Extract the [x, y] coordinate from the center of the cell holding the provided text.  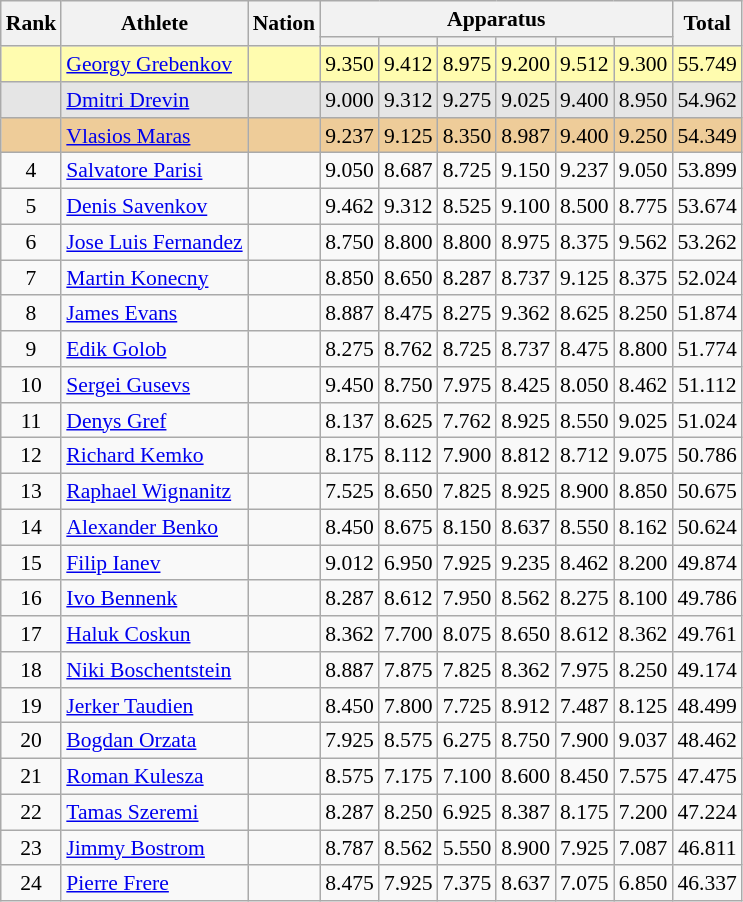
8.137 [350, 421]
Roman Kulesza [154, 777]
54.349 [706, 136]
8.050 [584, 385]
Vlasios Maras [154, 136]
Pierre Frere [154, 884]
21 [32, 777]
8.950 [644, 100]
8.775 [644, 207]
23 [32, 848]
Edik Golob [154, 349]
8.150 [468, 528]
8.762 [408, 349]
8.100 [644, 599]
7.762 [468, 421]
47.224 [706, 813]
15 [32, 563]
49.874 [706, 563]
7 [32, 278]
50.624 [706, 528]
11 [32, 421]
8.125 [644, 706]
7.725 [468, 706]
8.162 [644, 528]
50.675 [706, 492]
9.462 [350, 207]
9.075 [644, 456]
55.749 [706, 64]
7.087 [644, 848]
8.687 [408, 171]
47.475 [706, 777]
49.786 [706, 599]
9.037 [644, 741]
7.800 [408, 706]
7.525 [350, 492]
9.412 [408, 64]
7.200 [644, 813]
8.112 [408, 456]
8.525 [468, 207]
8.812 [526, 456]
Tamas Szeremi [154, 813]
51.112 [706, 385]
51.774 [706, 349]
13 [32, 492]
Haluk Coskun [154, 634]
46.811 [706, 848]
6.950 [408, 563]
7.100 [468, 777]
51.024 [706, 421]
Jerker Taudien [154, 706]
8.387 [526, 813]
16 [32, 599]
8.350 [468, 136]
51.874 [706, 314]
Martin Konecny [154, 278]
9.200 [526, 64]
9.300 [644, 64]
9.562 [644, 243]
6.275 [468, 741]
46.337 [706, 884]
8.912 [526, 706]
6 [32, 243]
Denys Gref [154, 421]
8.675 [408, 528]
Georgy Grebenkov [154, 64]
Jose Luis Fernandez [154, 243]
Filip Ianev [154, 563]
7.075 [584, 884]
7.700 [408, 634]
48.462 [706, 741]
49.174 [706, 670]
18 [32, 670]
6.850 [644, 884]
9.235 [526, 563]
7.487 [584, 706]
Sergei Gusevs [154, 385]
Nation [284, 24]
Apparatus [496, 19]
9.100 [526, 207]
8 [32, 314]
Jimmy Bostrom [154, 848]
9.362 [526, 314]
19 [32, 706]
8.425 [526, 385]
4 [32, 171]
Salvatore Parisi [154, 171]
52.024 [706, 278]
Alexander Benko [154, 528]
8.200 [644, 563]
Richard Kemko [154, 456]
8.500 [584, 207]
James Evans [154, 314]
54.962 [706, 100]
6.925 [468, 813]
10 [32, 385]
48.499 [706, 706]
8.600 [526, 777]
53.899 [706, 171]
Niki Boschentstein [154, 670]
7.575 [644, 777]
9.250 [644, 136]
8.787 [350, 848]
7.950 [468, 599]
14 [32, 528]
9.275 [468, 100]
12 [32, 456]
Ivo Bennenk [154, 599]
22 [32, 813]
50.786 [706, 456]
9.012 [350, 563]
9.150 [526, 171]
Bogdan Orzata [154, 741]
53.262 [706, 243]
20 [32, 741]
8.075 [468, 634]
5.550 [468, 848]
9 [32, 349]
49.761 [706, 634]
Raphael Wignanitz [154, 492]
53.674 [706, 207]
17 [32, 634]
7.875 [408, 670]
7.375 [468, 884]
Denis Savenkov [154, 207]
8.712 [584, 456]
Athlete [154, 24]
7.175 [408, 777]
9.512 [584, 64]
Rank [32, 24]
Total [706, 24]
9.350 [350, 64]
9.450 [350, 385]
9.000 [350, 100]
24 [32, 884]
8.987 [526, 136]
Dmitri Drevin [154, 100]
5 [32, 207]
